Return the [x, y] coordinate for the center point of the cell that contains the specified text.  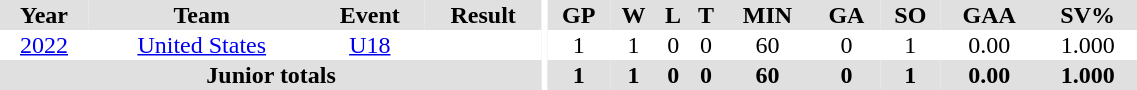
L [674, 15]
GA [846, 15]
T [706, 15]
Result [483, 15]
Event [370, 15]
United States [202, 45]
MIN [767, 15]
GAA [990, 15]
Junior totals [271, 75]
W [634, 15]
U18 [370, 45]
2022 [44, 45]
GP [578, 15]
Team [202, 15]
Year [44, 15]
SO [910, 15]
